Return [X, Y] of the center of cell containing provided text 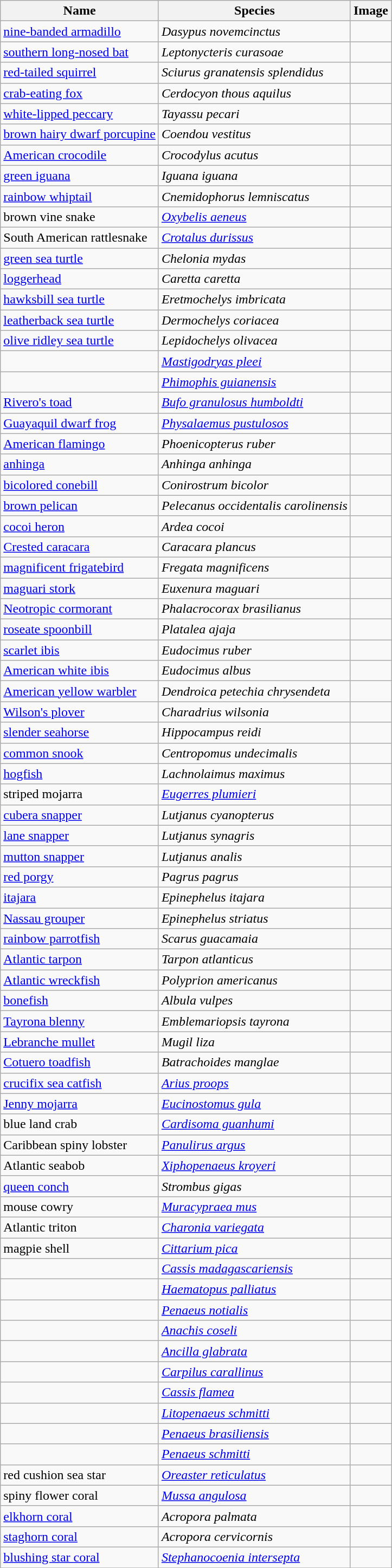
Lutjanus cyanopterus [254, 815]
Rivero's toad [80, 403]
Acropora palmata [254, 1516]
American white ibis [80, 671]
Physalaemus pustulosos [254, 423]
magnificent frigatebird [80, 567]
Conirostrum bicolor [254, 485]
Oreaster reticulatus [254, 1475]
Haematopus palliatus [254, 1290]
Lachnolaimus maximus [254, 774]
brown vine snake [80, 217]
Arius proops [254, 1083]
Phimophis guianensis [254, 382]
Dendroica petechia chrysendeta [254, 691]
brown pelican [80, 506]
Acropora cervicornis [254, 1537]
scarlet ibis [80, 650]
Carpilus carallinus [254, 1372]
spiny flower coral [80, 1495]
Wilson's plover [80, 712]
Hippocampus reidi [254, 733]
Crocodylus acutus [254, 155]
Bufo granulosus humboldti [254, 403]
roseate spoonbill [80, 630]
Cassis flamea [254, 1392]
Tayassu pecari [254, 114]
Emblemariopsis tayrona [254, 1021]
Tayrona blenny [80, 1021]
Lutjanus synagris [254, 835]
Caretta caretta [254, 279]
Crested caracara [80, 547]
Strombus gigas [254, 1186]
green sea turtle [80, 258]
Species [254, 11]
bonefish [80, 1001]
blue land crab [80, 1124]
Stephanocoenia intersepta [254, 1557]
Cnemidophorus lemniscatus [254, 196]
South American rattlesnake [80, 237]
Pagrus pagrus [254, 877]
Euxenura maguari [254, 588]
Charadrius wilsonia [254, 712]
olive ridley sea turtle [80, 341]
Mussa angulosa [254, 1495]
Name [80, 11]
Fregata magnificens [254, 567]
Panulirus argus [254, 1145]
red cushion sea star [80, 1475]
Dasypus novemcinctus [254, 31]
Phalacrocorax brasilianus [254, 609]
Lebranche mullet [80, 1042]
magpie shell [80, 1248]
common snook [80, 753]
Iguana iguana [254, 176]
Oxybelis aeneus [254, 217]
blushing star coral [80, 1557]
Lepidochelys olivacea [254, 341]
brown hairy dwarf porcupine [80, 134]
cubera snapper [80, 815]
Muracypraea mus [254, 1207]
cocoi heron [80, 526]
Eugerres plumieri [254, 794]
Cotuero toadfish [80, 1062]
red porgy [80, 877]
Dermochelys coriacea [254, 320]
mutton snapper [80, 856]
Epinephelus striatus [254, 918]
maguari stork [80, 588]
leatherback sea turtle [80, 320]
Scarus guacamaia [254, 939]
Leptonycteris curasoae [254, 52]
Penaeus notialis [254, 1310]
bicolored conebill [80, 485]
Eucinostomus gula [254, 1104]
Ardea cocoi [254, 526]
hogfish [80, 774]
Pelecanus occidentalis carolinensis [254, 506]
crab-eating fox [80, 93]
American yellow warbler [80, 691]
slender seahorse [80, 733]
green iguana [80, 176]
Penaeus brasiliensis [254, 1434]
American flamingo [80, 444]
elkhorn coral [80, 1516]
loggerhead [80, 279]
southern long-nosed bat [80, 52]
Centropomus undecimalis [254, 753]
Atlantic triton [80, 1227]
Sciurus granatensis splendidus [254, 73]
staghorn coral [80, 1537]
Crotalus durissus [254, 237]
Guayaquil dwarf frog [80, 423]
Caracara plancus [254, 547]
Lutjanus analis [254, 856]
Albula vulpes [254, 1001]
Polyprion americanus [254, 980]
anhinga [80, 464]
Cardisoma guanhumi [254, 1124]
Epinephelus itajara [254, 897]
Litopenaeus schmitti [254, 1413]
Cassis madagascariensis [254, 1269]
Xiphopenaeus kroyeri [254, 1165]
Tarpon atlanticus [254, 960]
Chelonia mydas [254, 258]
Jenny mojarra [80, 1104]
Eretmochelys imbricata [254, 300]
Cerdocyon thous aquilus [254, 93]
red-tailed squirrel [80, 73]
hawksbill sea turtle [80, 300]
Eudocimus albus [254, 671]
striped mojarra [80, 794]
Mastigodryas pleei [254, 361]
Atlantic wreckfish [80, 980]
American crocodile [80, 155]
Penaeus schmitti [254, 1454]
nine-banded armadillo [80, 31]
Cittarium pica [254, 1248]
Image [371, 11]
mouse cowry [80, 1207]
Neotropic cormorant [80, 609]
rainbow whiptail [80, 196]
Ancilla glabrata [254, 1351]
Phoenicopterus ruber [254, 444]
Atlantic tarpon [80, 960]
rainbow parrotfish [80, 939]
Nassau grouper [80, 918]
Charonia variegata [254, 1227]
Coendou vestitus [254, 134]
Atlantic seabob [80, 1165]
Platalea ajaja [254, 630]
lane snapper [80, 835]
crucifix sea catfish [80, 1083]
Batrachoides manglae [254, 1062]
Mugil liza [254, 1042]
Anhinga anhinga [254, 464]
itajara [80, 897]
Caribbean spiny lobster [80, 1145]
Eudocimus ruber [254, 650]
queen conch [80, 1186]
Anachis coseli [254, 1331]
white-lipped peccary [80, 114]
